Determine the (x, y) coordinate at the center of the cell enclosing the given text.  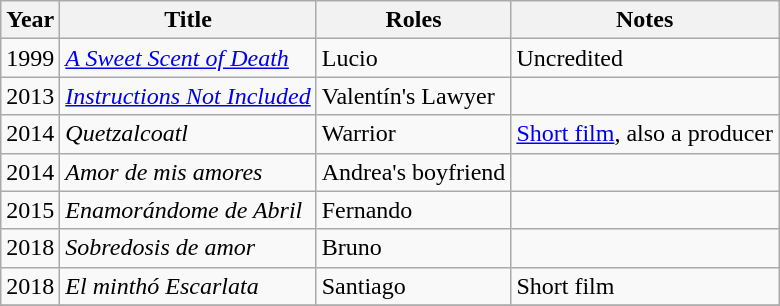
Year (30, 20)
Instructions Not Included (188, 96)
Valentín's Lawyer (414, 96)
Amor de mis amores (188, 172)
2013 (30, 96)
El minthó Escarlata (188, 286)
Fernando (414, 210)
2015 (30, 210)
A Sweet Scent of Death (188, 58)
Short film (645, 286)
Short film, also a producer (645, 134)
Lucio (414, 58)
Bruno (414, 248)
Enamorándome de Abril (188, 210)
Santiago (414, 286)
Andrea's boyfriend (414, 172)
Quetzalcoatl (188, 134)
Notes (645, 20)
Title (188, 20)
Roles (414, 20)
1999 (30, 58)
Sobredosis de amor (188, 248)
Uncredited (645, 58)
Warrior (414, 134)
